Locate the cell with the specified text and output its (X, Y) center coordinate. 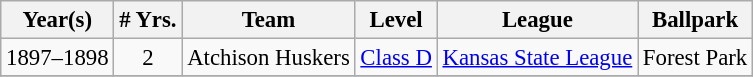
Team (268, 20)
Level (396, 20)
2 (148, 58)
Atchison Huskers (268, 58)
League (537, 20)
Class D (396, 58)
Ballpark (696, 20)
Forest Park (696, 58)
Year(s) (58, 20)
1897–1898 (58, 58)
# Yrs. (148, 20)
Kansas State League (537, 58)
